Search for the cell housing the specified text and yield its (X, Y) center coordinate. 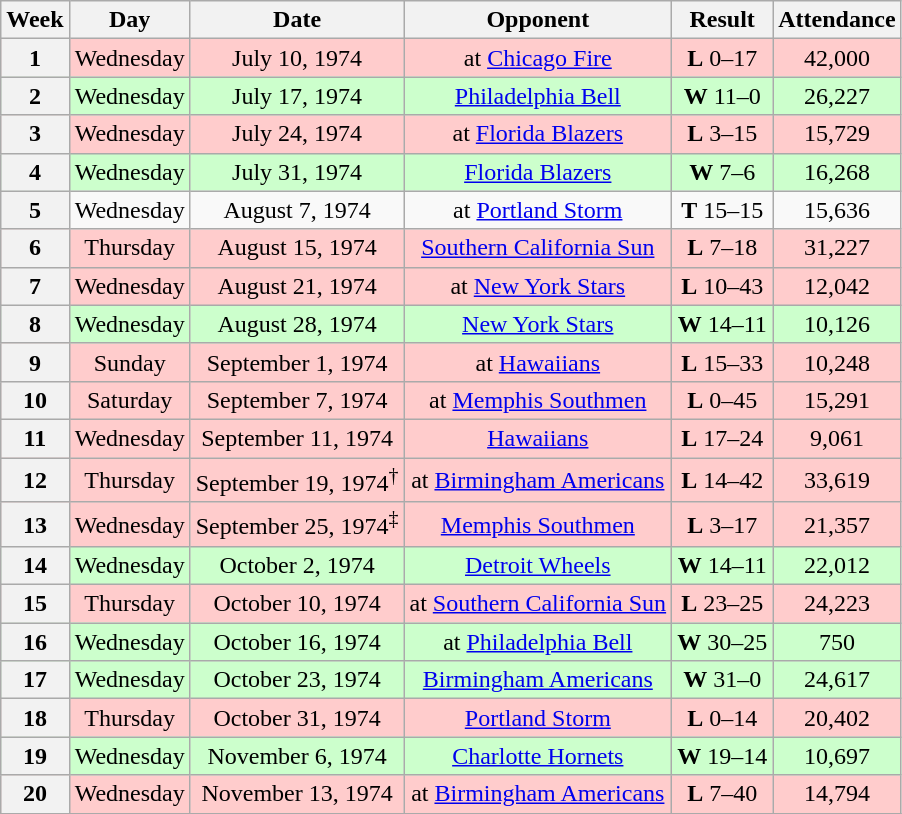
15,636 (837, 210)
at Memphis Southmen (538, 400)
L 7–18 (722, 248)
W 30–25 (722, 642)
7 (35, 286)
August 28, 1974 (297, 324)
8 (35, 324)
L 15–33 (722, 362)
W 11–0 (722, 96)
20,402 (837, 718)
Philadelphia Bell (538, 96)
15 (35, 604)
12,042 (837, 286)
14,794 (837, 794)
November 13, 1974 (297, 794)
October 2, 1974 (297, 566)
18 (35, 718)
26,227 (837, 96)
24,223 (837, 604)
New York Stars (538, 324)
Florida Blazers (538, 172)
6 (35, 248)
15,729 (837, 134)
10,697 (837, 756)
October 16, 1974 (297, 642)
W 31–0 (722, 680)
L 0–14 (722, 718)
L 7–40 (722, 794)
2 (35, 96)
10,126 (837, 324)
Result (722, 20)
4 (35, 172)
September 19, 1974† (297, 480)
Detroit Wheels (538, 566)
at Chicago Fire (538, 58)
Week (35, 20)
August 7, 1974 (297, 210)
August 15, 1974 (297, 248)
August 21, 1974 (297, 286)
9 (35, 362)
9,061 (837, 438)
21,357 (837, 524)
Hawaiians (538, 438)
31,227 (837, 248)
October 23, 1974 (297, 680)
42,000 (837, 58)
3 (35, 134)
10,248 (837, 362)
Southern California Sun (538, 248)
L 0–45 (722, 400)
1 (35, 58)
September 1, 1974 (297, 362)
at New York Stars (538, 286)
33,619 (837, 480)
July 10, 1974 (297, 58)
L 10–43 (722, 286)
L 14–42 (722, 480)
at Florida Blazers (538, 134)
L 17–24 (722, 438)
750 (837, 642)
at Southern California Sun (538, 604)
October 10, 1974 (297, 604)
14 (35, 566)
Portland Storm (538, 718)
Birmingham Americans (538, 680)
July 31, 1974 (297, 172)
at Philadelphia Bell (538, 642)
Attendance (837, 20)
20 (35, 794)
September 25, 1974‡ (297, 524)
W 7–6 (722, 172)
Day (130, 20)
24,617 (837, 680)
19 (35, 756)
September 11, 1974 (297, 438)
16 (35, 642)
22,012 (837, 566)
W 19–14 (722, 756)
L 23–25 (722, 604)
at Portland Storm (538, 210)
12 (35, 480)
Saturday (130, 400)
October 31, 1974 (297, 718)
T 15–15 (722, 210)
July 17, 1974 (297, 96)
17 (35, 680)
L 3–17 (722, 524)
16,268 (837, 172)
15,291 (837, 400)
Charlotte Hornets (538, 756)
at Hawaiians (538, 362)
September 7, 1974 (297, 400)
November 6, 1974 (297, 756)
July 24, 1974 (297, 134)
Memphis Southmen (538, 524)
Sunday (130, 362)
Opponent (538, 20)
10 (35, 400)
5 (35, 210)
11 (35, 438)
L 3–15 (722, 134)
L 0–17 (722, 58)
13 (35, 524)
Date (297, 20)
